Pinpoint the cell where the given text exists, returning its [X, Y] midpoint coordinate. 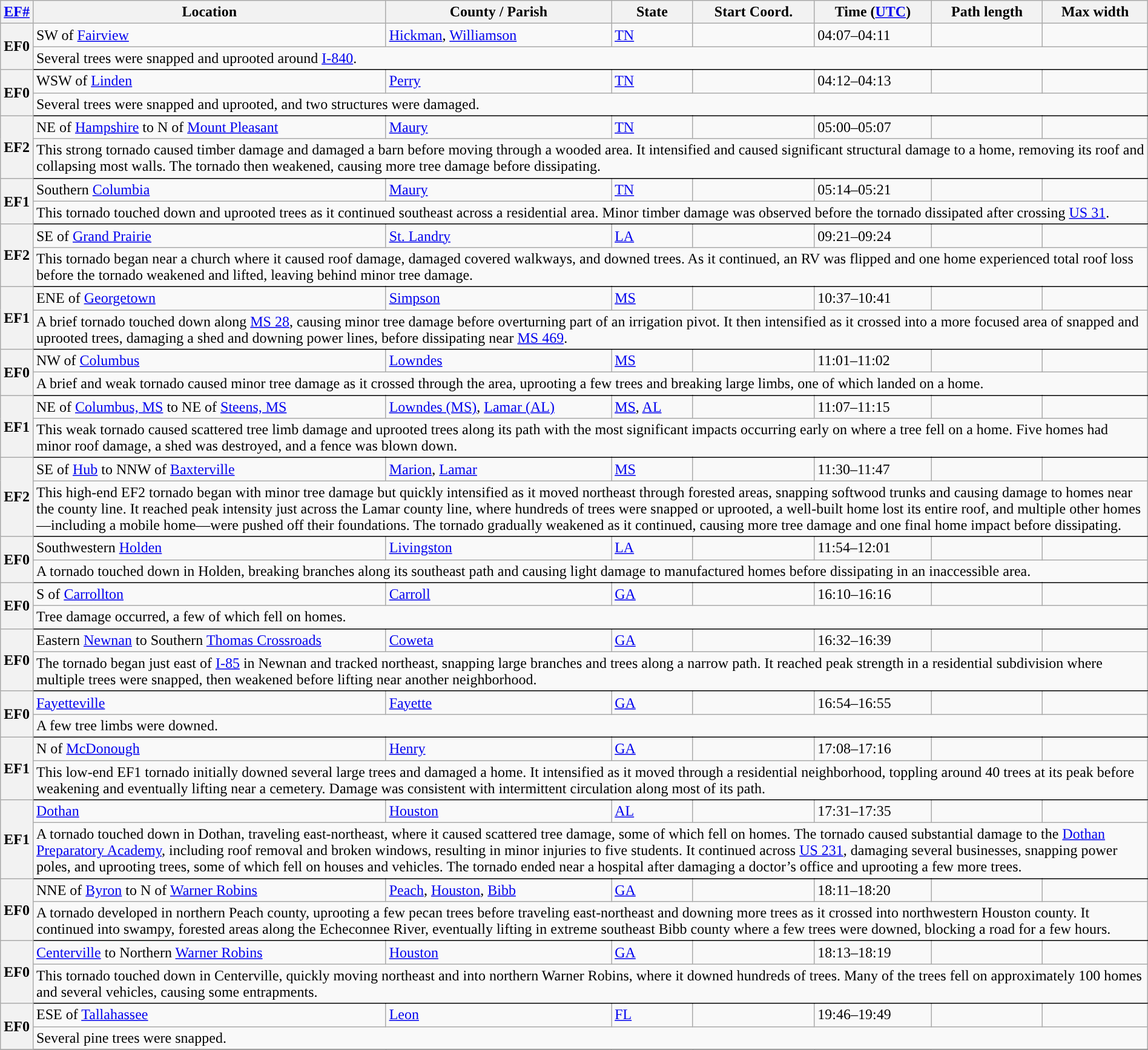
Location [209, 12]
Southwestern Holden [209, 548]
16:32–16:39 [873, 640]
NNE of Byron to N of Warner Robins [209, 890]
Marion, Lamar [499, 469]
09:21–09:24 [873, 236]
SW of Fairview [209, 35]
N of McDonough [209, 748]
Several trees were snapped and uprooted, and two structures were damaged. [590, 104]
11:07–11:15 [873, 407]
Peach, Houston, Bibb [499, 890]
Start Coord. [753, 12]
04:12–04:13 [873, 81]
Hickman, Williamson [499, 35]
Tree damage occurred, a few of which fell on homes. [590, 617]
19:46–19:49 [873, 1015]
Dothan [209, 811]
Henry [499, 748]
17:08–17:16 [873, 748]
Southern Columbia [209, 190]
11:01–11:02 [873, 361]
County / Parish [499, 12]
NW of Columbus [209, 361]
Fayette [499, 702]
FL [653, 1015]
11:54–12:01 [873, 548]
S of Carrollton [209, 594]
A few tree limbs were downed. [590, 725]
Path length [987, 12]
Leon [499, 1015]
Simpson [499, 298]
Perry [499, 81]
State [653, 12]
16:54–16:55 [873, 702]
Eastern Newnan to Southern Thomas Crossroads [209, 640]
Max width [1095, 12]
SE of Hub to NNW of Baxterville [209, 469]
EF# [17, 12]
Livingston [499, 548]
ENE of Georgetown [209, 298]
WSW of Linden [209, 81]
St. Landry [499, 236]
AL [653, 811]
11:30–11:47 [873, 469]
10:37–10:41 [873, 298]
Time (UTC) [873, 12]
Several pine trees were snapped. [590, 1038]
Lowndes [499, 361]
Lowndes (MS), Lamar (AL) [499, 407]
16:10–16:16 [873, 594]
NE of Columbus, MS to NE of Steens, MS [209, 407]
ESE of Tallahassee [209, 1015]
Fayetteville [209, 702]
05:00–05:07 [873, 127]
Centerville to Northern Warner Robins [209, 953]
Coweta [499, 640]
NE of Hampshire to N of Mount Pleasant [209, 127]
SE of Grand Prairie [209, 236]
18:13–18:19 [873, 953]
04:07–04:11 [873, 35]
Several trees were snapped and uprooted around I-840. [590, 58]
Carroll [499, 594]
MS, AL [653, 407]
05:14–05:21 [873, 190]
18:11–18:20 [873, 890]
17:31–17:35 [873, 811]
